Detect which cell encompasses the target text, then output its (X, Y) center coordinate. 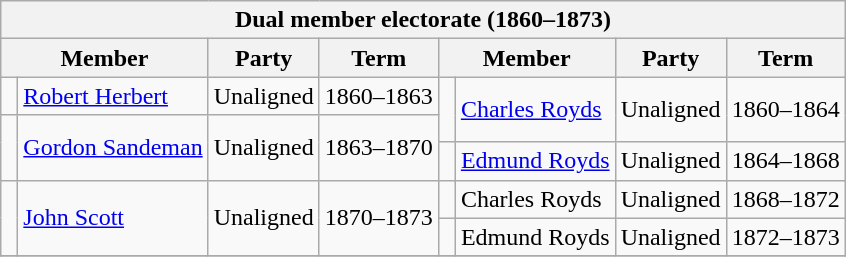
Dual member electorate (1860–1873) (423, 20)
1863–1870 (378, 148)
1864–1868 (786, 161)
Gordon Sandeman (113, 148)
1868–1872 (786, 199)
1870–1873 (378, 218)
1872–1873 (786, 237)
1860–1864 (786, 110)
John Scott (113, 218)
Robert Herbert (113, 96)
1860–1863 (378, 96)
